Scan for the cell matching the given text and deliver its [X, Y] coordinate at center. 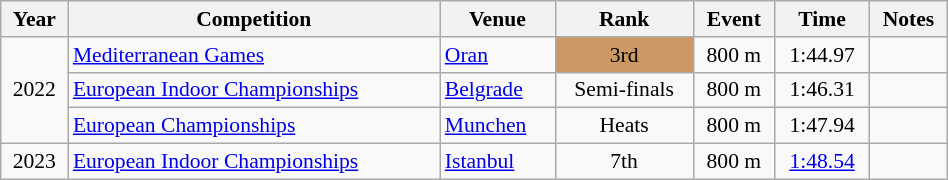
Semi-finals [624, 90]
Munchen [498, 126]
1:47.94 [822, 126]
Event [734, 19]
Heats [624, 126]
Time [822, 19]
Belgrade [498, 90]
Istanbul [498, 162]
Mediterranean Games [254, 55]
Notes [909, 19]
Oran [498, 55]
1:48.54 [822, 162]
European Championships [254, 126]
3rd [624, 55]
7th [624, 162]
1:44.97 [822, 55]
Venue [498, 19]
Competition [254, 19]
Year [34, 19]
1:46.31 [822, 90]
2022 [34, 90]
2023 [34, 162]
Rank [624, 19]
